Find where the given text appears and provide that cell's center as [X, Y] coordinate. 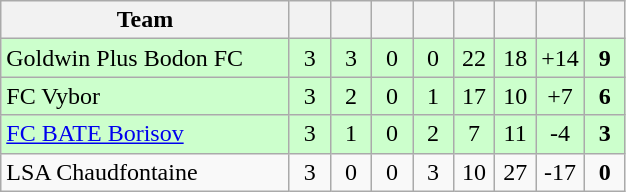
6 [604, 96]
11 [516, 134]
18 [516, 58]
9 [604, 58]
LSA Chaudfontaine [146, 172]
22 [474, 58]
17 [474, 96]
+7 [560, 96]
Team [146, 20]
7 [474, 134]
Goldwin Plus Bodon FC [146, 58]
27 [516, 172]
+14 [560, 58]
FC BATE Borisov [146, 134]
FC Vybor [146, 96]
-17 [560, 172]
-4 [560, 134]
